Search for the cell housing the specified text and yield its (X, Y) center coordinate. 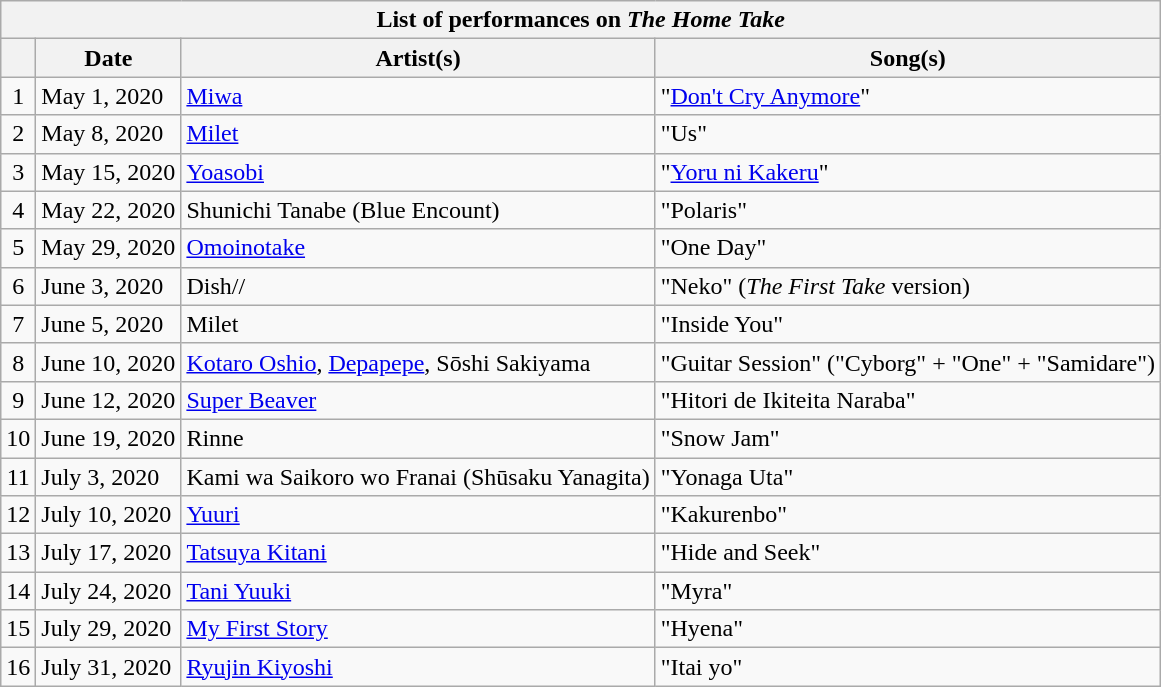
8 (18, 362)
2 (18, 134)
July 31, 2020 (108, 667)
"Guitar Session" ("Cyborg" + "One" + "Samidare") (908, 362)
"Don't Cry Anymore" (908, 96)
10 (18, 438)
"Hitori de Ikiteita Naraba" (908, 400)
12 (18, 515)
July 24, 2020 (108, 591)
My First Story (418, 629)
June 12, 2020 (108, 400)
Rinne (418, 438)
5 (18, 248)
11 (18, 477)
Dish// (418, 286)
"Polaris" (908, 210)
9 (18, 400)
July 10, 2020 (108, 515)
Shunichi Tanabe (Blue Encount) (418, 210)
May 8, 2020 (108, 134)
Yuuri (418, 515)
"Yonaga Uta" (908, 477)
July 29, 2020 (108, 629)
"Inside You" (908, 324)
"One Day" (908, 248)
14 (18, 591)
Song(s) (908, 58)
6 (18, 286)
Artist(s) (418, 58)
"Us" (908, 134)
Kotaro Oshio, Depapepe, Sōshi Sakiyama (418, 362)
"Yoru ni Kakeru" (908, 172)
Date (108, 58)
1 (18, 96)
Tani Yuuki (418, 591)
June 10, 2020 (108, 362)
July 17, 2020 (108, 553)
Kami wa Saikoro wo Franai (Shūsaku Yanagita) (418, 477)
June 19, 2020 (108, 438)
Tatsuya Kitani (418, 553)
Super Beaver (418, 400)
"Hyena" (908, 629)
16 (18, 667)
7 (18, 324)
Omoinotake (418, 248)
"Myra" (908, 591)
June 5, 2020 (108, 324)
Ryujin Kiyoshi (418, 667)
4 (18, 210)
13 (18, 553)
July 3, 2020 (108, 477)
"Snow Jam" (908, 438)
List of performances on The Home Take (581, 20)
"Kakurenbo" (908, 515)
June 3, 2020 (108, 286)
15 (18, 629)
"Neko" (The First Take version) (908, 286)
Miwa (418, 96)
May 29, 2020 (108, 248)
May 1, 2020 (108, 96)
May 15, 2020 (108, 172)
Yoasobi (418, 172)
3 (18, 172)
"Hide and Seek" (908, 553)
"Itai yo" (908, 667)
May 22, 2020 (108, 210)
